Locate the cell with the specified text and output its [x, y] center coordinate. 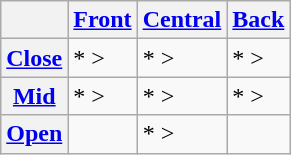
Front [102, 20]
Open [34, 134]
Back [258, 20]
Close [34, 58]
Central [182, 20]
Mid [34, 96]
